Extract the [X, Y] coordinate from the center of the cell holding the provided text.  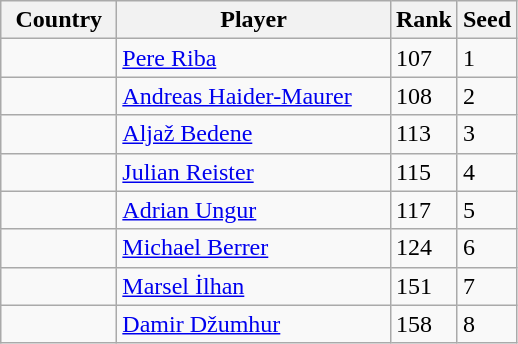
113 [424, 134]
6 [486, 248]
115 [424, 172]
Pere Riba [254, 58]
3 [486, 134]
107 [424, 58]
108 [424, 96]
5 [486, 210]
Aljaž Bedene [254, 134]
158 [424, 324]
Marsel İlhan [254, 286]
Adrian Ungur [254, 210]
124 [424, 248]
2 [486, 96]
7 [486, 286]
Michael Berrer [254, 248]
4 [486, 172]
117 [424, 210]
Country [59, 20]
151 [424, 286]
Julian Reister [254, 172]
Damir Džumhur [254, 324]
8 [486, 324]
Rank [424, 20]
Andreas Haider-Maurer [254, 96]
1 [486, 58]
Player [254, 20]
Seed [486, 20]
